Locate the cell with the specified text and output its (X, Y) center coordinate. 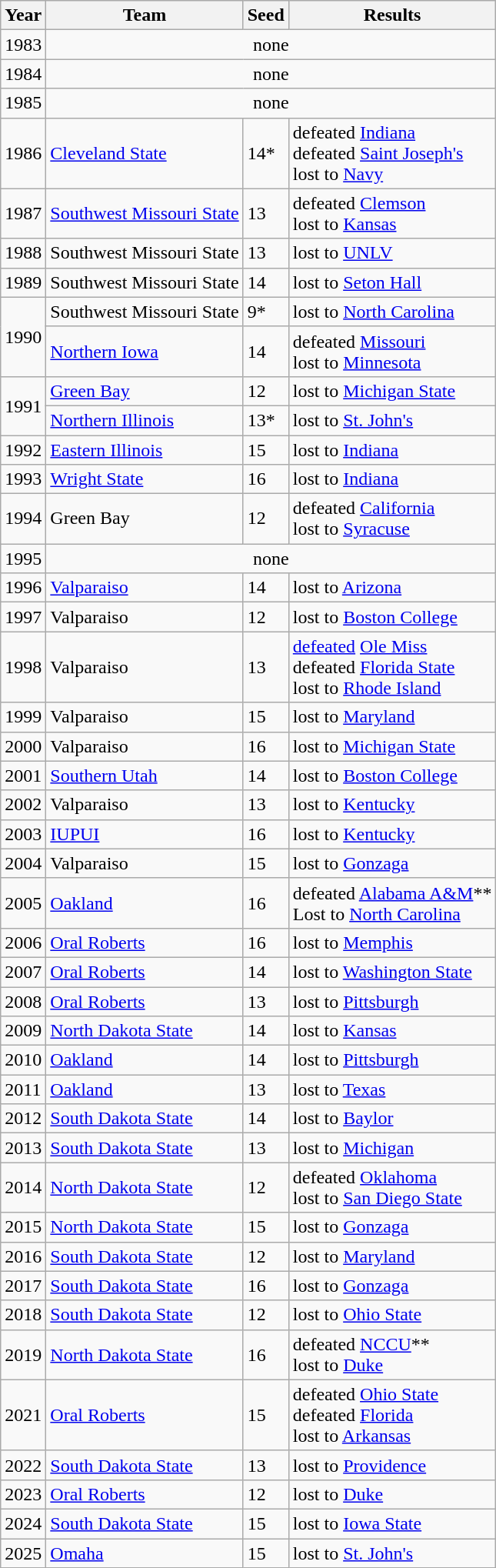
Wright State (145, 479)
2016 (23, 1256)
defeated Californialost to Syracuse (392, 519)
2019 (23, 1354)
defeated Indianadefeated Saint Joseph'slost to Navy (392, 153)
2007 (23, 972)
2000 (23, 746)
1994 (23, 519)
Seed (266, 15)
2005 (23, 903)
1983 (23, 45)
1990 (23, 337)
2001 (23, 776)
2003 (23, 834)
lost to Seton Hall (392, 282)
1986 (23, 153)
1998 (23, 667)
1993 (23, 479)
2009 (23, 1031)
2002 (23, 805)
9* (266, 312)
2025 (23, 1553)
2013 (23, 1148)
2024 (23, 1523)
1985 (23, 103)
2022 (23, 1465)
2006 (23, 942)
defeated NCCU** lost to Duke (392, 1354)
lost to UNLV (392, 253)
14* (266, 153)
2017 (23, 1286)
Omaha (145, 1553)
2012 (23, 1119)
lost to Washington State (392, 972)
Southern Utah (145, 776)
2004 (23, 863)
1996 (23, 588)
Northern Illinois (145, 420)
IUPUI (145, 834)
lost to Michigan (392, 1148)
2010 (23, 1060)
1984 (23, 74)
2008 (23, 1001)
1991 (23, 405)
lost to Texas (392, 1089)
1987 (23, 214)
13* (266, 420)
Team (145, 15)
2011 (23, 1089)
2023 (23, 1494)
2018 (23, 1315)
Cleveland State (145, 153)
1997 (23, 617)
1988 (23, 253)
1995 (23, 559)
Northern Iowa (145, 351)
defeated Clemsonlost to Kansas (392, 214)
lost to Iowa State (392, 1523)
1999 (23, 717)
2021 (23, 1415)
lost to Kansas (392, 1031)
lost to Duke (392, 1494)
Eastern Illinois (145, 450)
defeated Ohio State defeated Florida lost to Arkansas (392, 1415)
lost to Ohio State (392, 1315)
lost to Providence (392, 1465)
defeated Ole Missdefeated Florida Statelost to Rhode Island (392, 667)
defeated Oklahoma lost to San Diego State (392, 1188)
2015 (23, 1227)
lost to North Carolina (392, 312)
lost to Memphis (392, 942)
Results (392, 15)
1992 (23, 450)
1989 (23, 282)
defeated Alabama A&M**Lost to North Carolina (392, 903)
Year (23, 15)
lost to Baylor (392, 1119)
defeated Missourilost to Minnesota (392, 351)
2014 (23, 1188)
lost to Arizona (392, 588)
